Return (X, Y) of the center of cell containing provided text 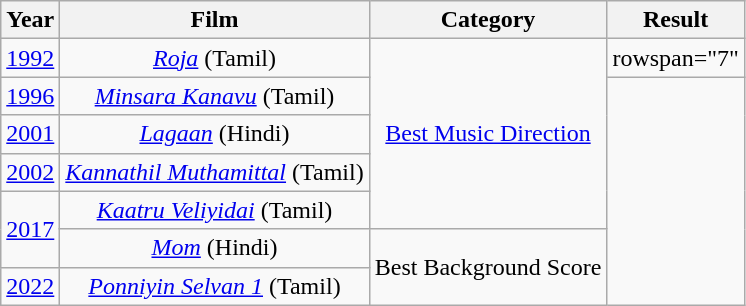
Ponniyin Selvan 1 (Tamil) (214, 286)
Mom (Hindi) (214, 248)
Roja (Tamil) (214, 58)
Kannathil Muthamittal (Tamil) (214, 172)
2022 (30, 286)
2002 (30, 172)
1996 (30, 96)
Year (30, 20)
Result (676, 20)
Best Music Direction (488, 134)
2001 (30, 134)
Minsara Kanavu (Tamil) (214, 96)
2017 (30, 229)
Best Background Score (488, 267)
1992 (30, 58)
Film (214, 20)
Kaatru Veliyidai (Tamil) (214, 210)
Category (488, 20)
rowspan="7" (676, 58)
Lagaan (Hindi) (214, 134)
